Capture the cell that displays the provided text and extract its (X, Y) central coordinate. 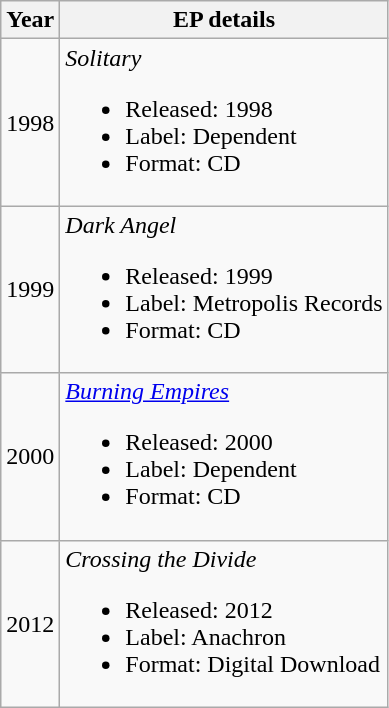
Crossing the DivideReleased: 2012Label: AnachronFormat: Digital Download (224, 624)
1999 (30, 290)
Dark AngelReleased: 1999Label: Metropolis RecordsFormat: CD (224, 290)
1998 (30, 122)
Burning EmpiresReleased: 2000Label: DependentFormat: CD (224, 456)
2012 (30, 624)
SolitaryReleased: 1998Label: DependentFormat: CD (224, 122)
EP details (224, 20)
2000 (30, 456)
Year (30, 20)
